Capture the cell that displays the provided text and extract its (x, y) central coordinate. 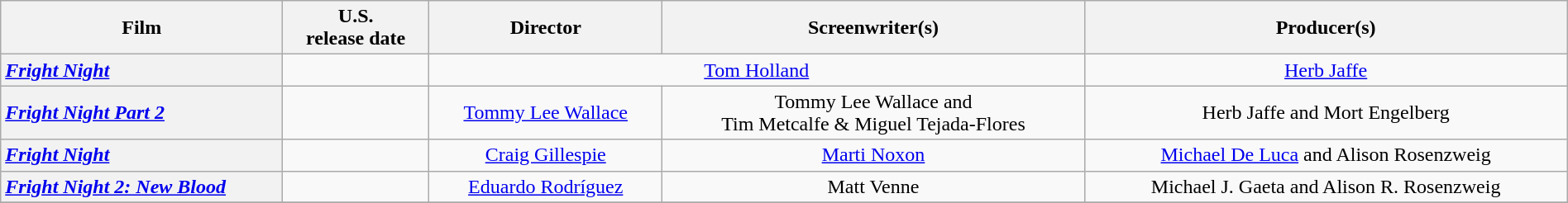
Fright Night 2: New Blood (142, 186)
Film (142, 28)
Tommy Lee Wallace and Tim Metcalfe & Miguel Tejada-Flores (873, 112)
Director (546, 28)
Michael De Luca and Alison Rosenzweig (1326, 155)
Marti Noxon (873, 155)
Screenwriter(s) (873, 28)
Michael J. Gaeta and Alison R. Rosenzweig (1326, 186)
Producer(s) (1326, 28)
Tommy Lee Wallace (546, 112)
Matt Venne (873, 186)
Eduardo Rodríguez (546, 186)
Herb Jaffe (1326, 70)
Craig Gillespie (546, 155)
Herb Jaffe and Mort Engelberg (1326, 112)
U.S. release date (356, 28)
Fright Night Part 2 (142, 112)
Tom Holland (757, 70)
